For the text-containing cell, return its midpoint in (X, Y) coordinate format. 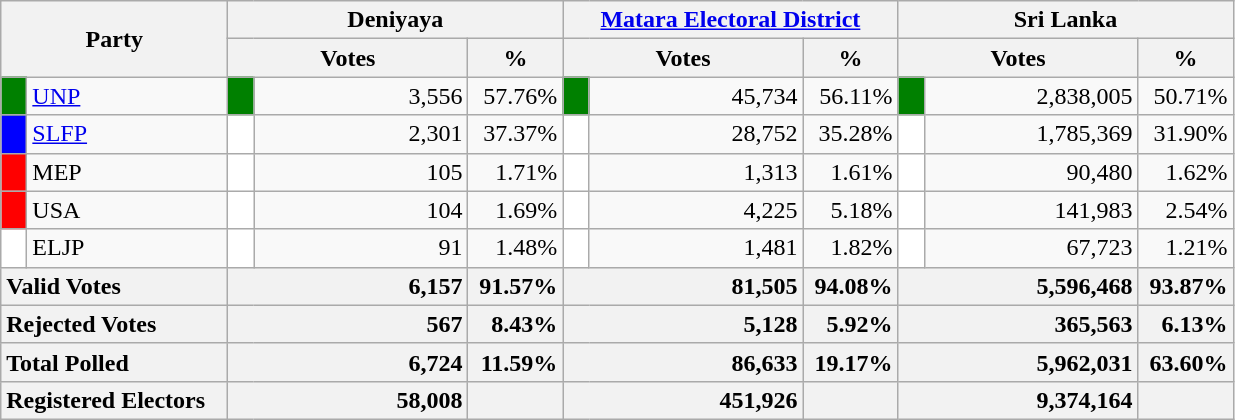
5.18% (850, 210)
3,556 (361, 96)
5,128 (683, 324)
Total Polled (114, 362)
94.08% (850, 286)
1.69% (516, 210)
37.37% (516, 134)
SLFP (128, 134)
5.92% (850, 324)
63.60% (1186, 362)
90,480 (1031, 172)
2.54% (1186, 210)
2,301 (361, 134)
1.48% (516, 248)
91 (361, 248)
1.71% (516, 172)
Matara Electoral District (730, 20)
USA (128, 210)
1,481 (696, 248)
UNP (128, 96)
Sri Lanka (1066, 20)
1.82% (850, 248)
104 (361, 210)
365,563 (1018, 324)
Valid Votes (114, 286)
67,723 (1031, 248)
6,157 (348, 286)
Party (114, 39)
567 (348, 324)
35.28% (850, 134)
Rejected Votes (114, 324)
91.57% (516, 286)
45,734 (696, 96)
5,596,468 (1018, 286)
11.59% (516, 362)
4,225 (696, 210)
5,962,031 (1018, 362)
ELJP (128, 248)
86,633 (683, 362)
6,724 (348, 362)
28,752 (696, 134)
31.90% (1186, 134)
9,374,164 (1018, 400)
Registered Electors (114, 400)
8.43% (516, 324)
105 (361, 172)
50.71% (1186, 96)
1,313 (696, 172)
141,983 (1031, 210)
1,785,369 (1031, 134)
58,008 (348, 400)
MEP (128, 172)
6.13% (1186, 324)
1.62% (1186, 172)
1.61% (850, 172)
1.21% (1186, 248)
56.11% (850, 96)
81,505 (683, 286)
451,926 (683, 400)
Deniyaya (396, 20)
57.76% (516, 96)
93.87% (1186, 286)
19.17% (850, 362)
2,838,005 (1031, 96)
